For the text-containing cell, return its midpoint in (x, y) coordinate format. 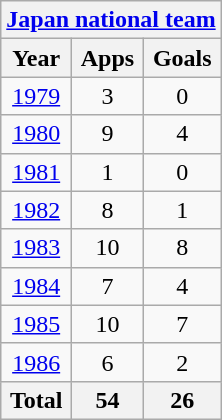
Goals (182, 58)
2 (182, 362)
1985 (36, 324)
Year (36, 58)
6 (108, 362)
1983 (36, 248)
Total (36, 400)
1980 (36, 134)
1979 (36, 96)
54 (108, 400)
3 (108, 96)
9 (108, 134)
1981 (36, 172)
1984 (36, 286)
1986 (36, 362)
Apps (108, 58)
1982 (36, 210)
26 (182, 400)
Japan national team (111, 20)
